Locate the cell with the specified text and output its (x, y) center coordinate. 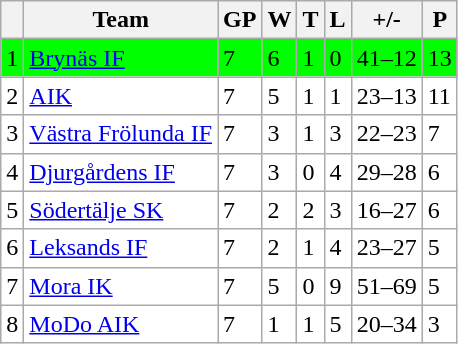
Mora IK (121, 286)
L (338, 20)
13 (440, 58)
GP (240, 20)
W (280, 20)
+/- (386, 20)
Södertälje SK (121, 210)
23–27 (386, 248)
16–27 (386, 210)
Leksands IF (121, 248)
11 (440, 96)
23–13 (386, 96)
Brynäs IF (121, 58)
41–12 (386, 58)
Djurgårdens IF (121, 172)
Team (121, 20)
MoDo AIK (121, 324)
29–28 (386, 172)
20–34 (386, 324)
AIK (121, 96)
T (310, 20)
8 (12, 324)
P (440, 20)
51–69 (386, 286)
9 (338, 286)
Västra Frölunda IF (121, 134)
22–23 (386, 134)
